For the text-containing cell, return its midpoint in [X, Y] coordinate format. 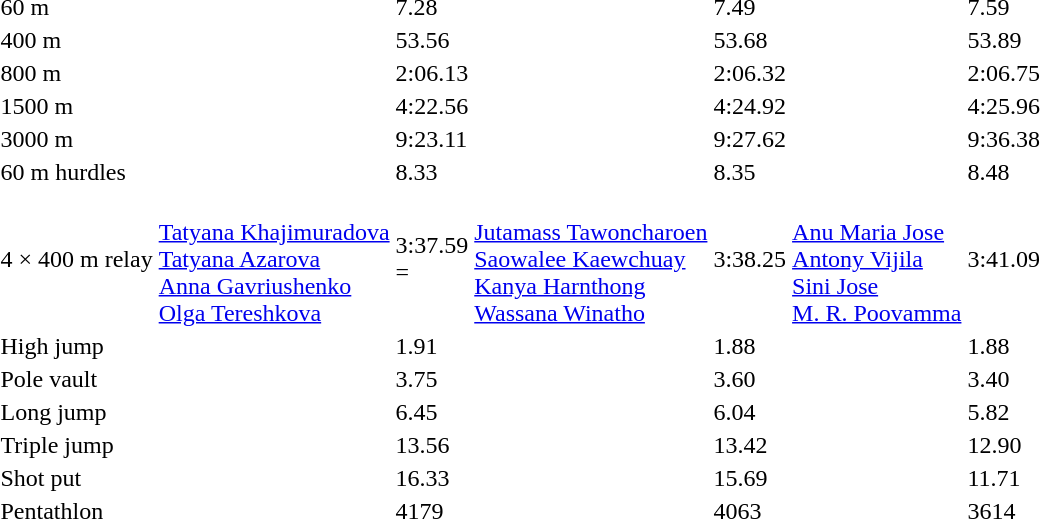
3.60 [750, 379]
9:27.62 [750, 139]
1.88 [750, 346]
1.91 [432, 346]
8.33 [432, 172]
13.56 [432, 445]
53.56 [432, 40]
3:37.59= [432, 259]
9:23.11 [432, 139]
53.68 [750, 40]
8.35 [750, 172]
13.42 [750, 445]
16.33 [432, 478]
2:06.13 [432, 73]
6.45 [432, 412]
Anu Maria JoseAntony VijilaSini JoseM. R. Poovamma [877, 259]
6.04 [750, 412]
Tatyana KhajimuradovaTatyana AzarovaAnna GavriushenkoOlga Tereshkova [274, 259]
4:22.56 [432, 106]
4:24.92 [750, 106]
3:38.25 [750, 259]
3.75 [432, 379]
Jutamass TawoncharoenSaowalee KaewchuayKanya HarnthongWassana Winatho [591, 259]
2:06.32 [750, 73]
15.69 [750, 478]
